Return the [x, y] coordinate for the center point of the cell that contains the specified text.  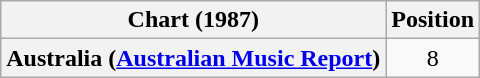
Position [433, 20]
Chart (1987) [194, 20]
Australia (Australian Music Report) [194, 58]
8 [433, 58]
